Search for the cell housing the specified text and yield its [x, y] center coordinate. 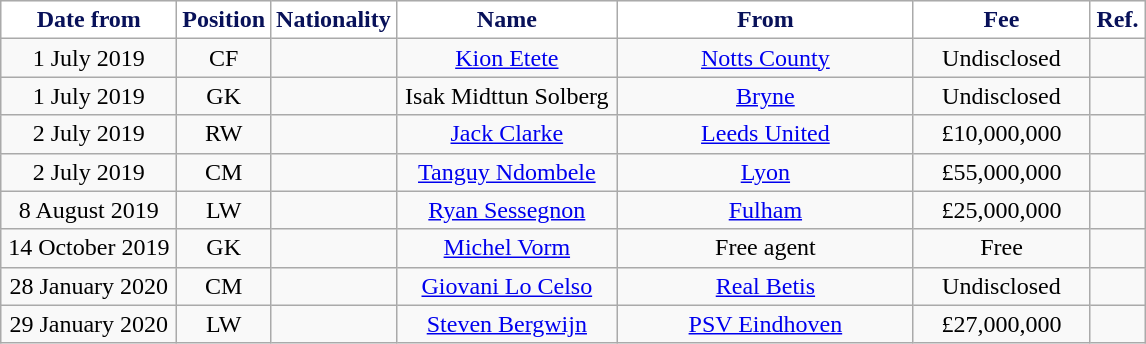
RW [224, 134]
Date from [89, 20]
£10,000,000 [1001, 134]
Kion Etete [506, 58]
8 August 2019 [89, 210]
From [765, 20]
14 October 2019 [89, 248]
PSV Eindhoven [765, 324]
28 January 2020 [89, 286]
29 January 2020 [89, 324]
Leeds United [765, 134]
Fee [1001, 20]
Name [506, 20]
Isak Midttun Solberg [506, 96]
CF [224, 58]
Tanguy Ndombele [506, 172]
Nationality [334, 20]
Notts County [765, 58]
Ryan Sessegnon [506, 210]
Steven Bergwijn [506, 324]
Ref. [1117, 20]
Free [1001, 248]
Bryne [765, 96]
Jack Clarke [506, 134]
Real Betis [765, 286]
Fulham [765, 210]
Position [224, 20]
Lyon [765, 172]
£27,000,000 [1001, 324]
Free agent [765, 248]
Giovani Lo Celso [506, 286]
Michel Vorm [506, 248]
£25,000,000 [1001, 210]
£55,000,000 [1001, 172]
